Determine the (x, y) coordinate at the center of the cell enclosing the given text.  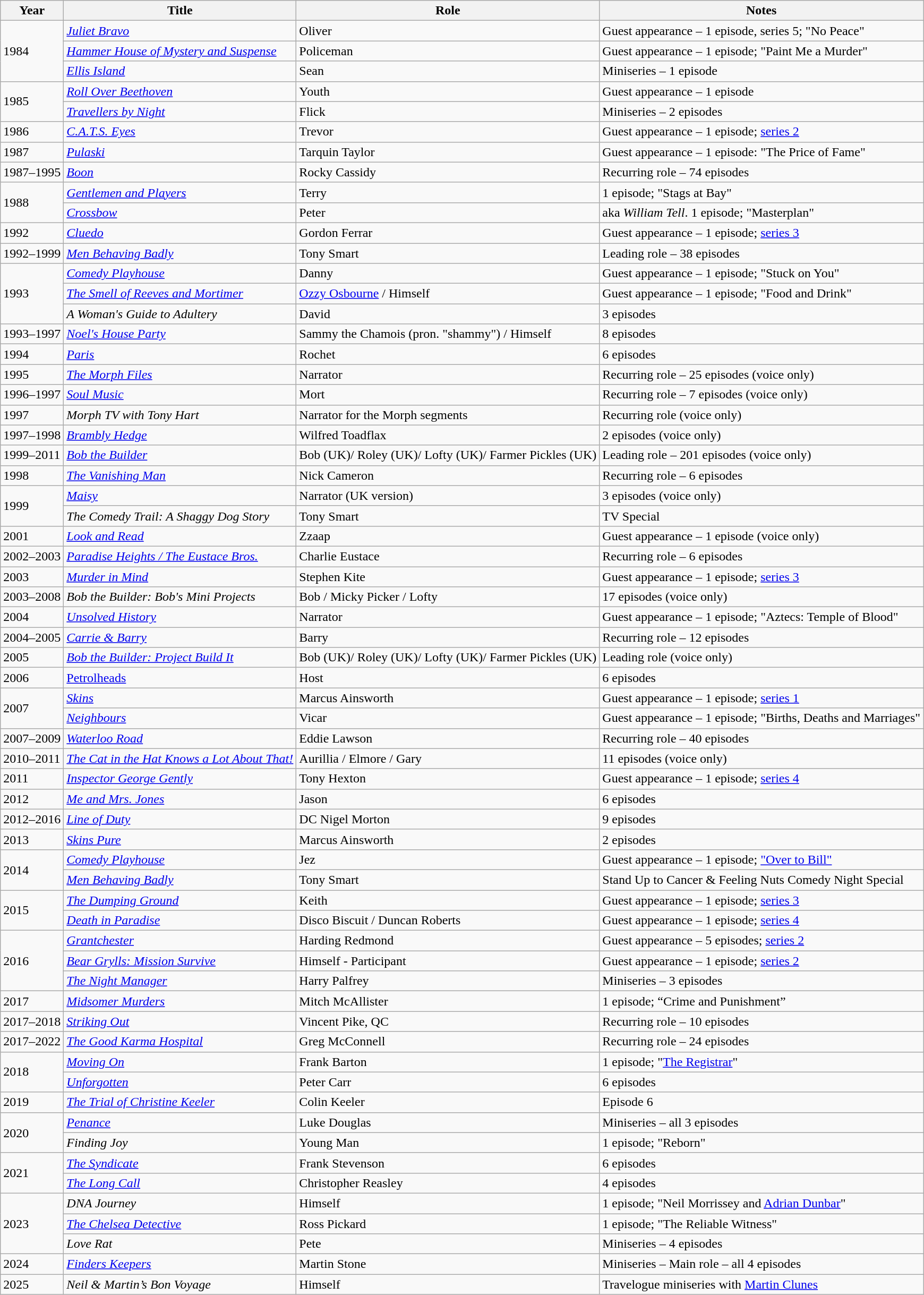
Juliet Bravo (180, 31)
The Long Call (180, 1183)
Luke Douglas (448, 1122)
Bob the Builder (180, 455)
Brambly Hedge (180, 435)
Guest appearance – 1 episode; "Aztecs: Temple of Blood" (762, 617)
Role (448, 11)
Recurring role (voice only) (762, 415)
2017 (32, 1001)
1986 (32, 132)
2023 (32, 1223)
Host (448, 678)
Miniseries – all 3 episodes (762, 1122)
Title (180, 11)
Policeman (448, 51)
Penance (180, 1122)
Look and Read (180, 536)
11 episodes (voice only) (762, 759)
Bear Grylls: Mission Survive (180, 961)
2017–2018 (32, 1021)
Trevor (448, 132)
2019 (32, 1102)
Waterloo Road (180, 738)
Sean (448, 71)
1993–1997 (32, 334)
1 episode; "The Registrar" (762, 1062)
2011 (32, 779)
Eddie Lawson (448, 738)
The Smell of Reeves and Mortimer (180, 294)
2016 (32, 961)
Tony Hexton (448, 779)
1 episode; "Neil Morrissey and Adrian Dunbar" (762, 1203)
2003 (32, 576)
Young Man (448, 1143)
Guest appearance – 1 episode; "Food and Drink" (762, 294)
Jason (448, 799)
The Night Manager (180, 981)
Petrolheads (180, 678)
The Trial of Christine Keeler (180, 1102)
Narrator (UK version) (448, 496)
2021 (32, 1173)
David (448, 314)
Martin Stone (448, 1264)
The Morph Files (180, 374)
Year (32, 11)
Frank Stevenson (448, 1163)
4 episodes (762, 1183)
1992–1999 (32, 253)
2025 (32, 1284)
Bob the Builder: Bob's Mini Projects (180, 597)
1985 (32, 101)
Moving On (180, 1062)
Stand Up to Cancer & Feeling Nuts Comedy Night Special (762, 880)
Harding Redmond (448, 941)
A Woman's Guide to Adultery (180, 314)
Grantchester (180, 941)
Guest appearance – 1 episode; "Births, Deaths and Marriages" (762, 718)
2024 (32, 1264)
Cluedo (180, 233)
2002–2003 (32, 556)
Pete (448, 1244)
1 episode; “Crime and Punishment” (762, 1001)
1997–1998 (32, 435)
Finders Keepers (180, 1264)
Nick Cameron (448, 475)
Wilfred Toadflax (448, 435)
Unforgotten (180, 1082)
2001 (32, 536)
2014 (32, 870)
2012–2016 (32, 819)
2013 (32, 839)
Guest appearance – 1 episode; "Stuck on You" (762, 274)
3 episodes (762, 314)
2007 (32, 708)
17 episodes (voice only) (762, 597)
Travelogue miniseries with Martin Clunes (762, 1284)
Recurring role – 24 episodes (762, 1042)
Recurring role – 74 episodes (762, 172)
Jez (448, 859)
Barry (448, 637)
2017–2022 (32, 1042)
The Dumping Ground (180, 900)
Boon (180, 172)
Terry (448, 192)
Recurring role – 10 episodes (762, 1021)
Recurring role – 12 episodes (762, 637)
Skins Pure (180, 839)
2018 (32, 1072)
Tarquin Taylor (448, 152)
Guest appearance – 1 episode; "Over to Bill" (762, 859)
Mort (448, 395)
Bob the Builder: Project Build It (180, 658)
Vicar (448, 718)
Peter (448, 212)
Noel's House Party (180, 334)
Line of Duty (180, 819)
2007–2009 (32, 738)
The Good Karma Hospital (180, 1042)
Harry Palfrey (448, 981)
Miniseries – 1 episode (762, 71)
Christopher Reasley (448, 1183)
Guest appearance – 5 episodes; series 2 (762, 941)
Guest appearance – 1 episode: "The Price of Fame" (762, 152)
Rocky Cassidy (448, 172)
1984 (32, 51)
Skins (180, 698)
Leading role (voice only) (762, 658)
Stephen Kite (448, 576)
Travellers by Night (180, 112)
Disco Biscuit / Duncan Roberts (448, 921)
1999–2011 (32, 455)
Greg McConnell (448, 1042)
The Cat in the Hat Knows a Lot About That! (180, 759)
1995 (32, 374)
Miniseries – Main role – all 4 episodes (762, 1264)
8 episodes (762, 334)
1997 (32, 415)
2 episodes (762, 839)
Gentlemen and Players (180, 192)
Murder in Mind (180, 576)
Danny (448, 274)
Recurring role – 25 episodes (voice only) (762, 374)
DNA Journey (180, 1203)
Maisy (180, 496)
2012 (32, 799)
1 episode; "Stags at Bay" (762, 192)
2005 (32, 658)
Charlie Eustace (448, 556)
Mitch McAllister (448, 1001)
1992 (32, 233)
Miniseries – 4 episodes (762, 1244)
DC Nigel Morton (448, 819)
Frank Barton (448, 1062)
Zzaap (448, 536)
Pulaski (180, 152)
1 episode; "Reborn" (762, 1143)
1994 (32, 354)
Notes (762, 11)
1 episode; "The Reliable Witness" (762, 1223)
Guest appearance – 1 episode, series 5; "No Peace" (762, 31)
1998 (32, 475)
1996–1997 (32, 395)
Finding Joy (180, 1143)
Flick (448, 112)
2010–2011 (32, 759)
2006 (32, 678)
Recurring role – 7 episodes (voice only) (762, 395)
Youth (448, 91)
1999 (32, 506)
2 episodes (voice only) (762, 435)
2003–2008 (32, 597)
Bob / Micky Picker / Lofty (448, 597)
Neil & Martin’s Bon Voyage (180, 1284)
Ozzy Osbourne / Himself (448, 294)
Neighbours (180, 718)
Oliver (448, 31)
Ross Pickard (448, 1223)
2004 (32, 617)
Episode 6 (762, 1102)
2015 (32, 910)
Miniseries – 2 episodes (762, 112)
Miniseries – 3 episodes (762, 981)
C.A.T.S. Eyes (180, 132)
Peter Carr (448, 1082)
Midsomer Murders (180, 1001)
1988 (32, 202)
2004–2005 (32, 637)
aka William Tell. 1 episode; "Masterplan" (762, 212)
Vincent Pike, QC (448, 1021)
Crossbow (180, 212)
Recurring role – 40 episodes (762, 738)
9 episodes (762, 819)
Roll Over Beethoven (180, 91)
Guest appearance – 1 episode; "Paint Me a Murder" (762, 51)
Gordon Ferrar (448, 233)
The Comedy Trail: A Shaggy Dog Story (180, 516)
Guest appearance – 1 episode; series 1 (762, 698)
Leading role – 38 episodes (762, 253)
Carrie & Barry (180, 637)
The Syndicate (180, 1163)
Ellis Island (180, 71)
Aurillia / Elmore / Gary (448, 759)
Himself - Participant (448, 961)
Soul Music (180, 395)
Sammy the Chamois (pron. "shammy") / Himself (448, 334)
1987–1995 (32, 172)
Death in Paradise (180, 921)
Love Rat (180, 1244)
Hammer House of Mystery and Suspense (180, 51)
Narrator for the Morph segments (448, 415)
Keith (448, 900)
Inspector George Gently (180, 779)
TV Special (762, 516)
Guest appearance – 1 episode (voice only) (762, 536)
Me and Mrs. Jones (180, 799)
Colin Keeler (448, 1102)
Morph TV with Tony Hart (180, 415)
Paris (180, 354)
The Chelsea Detective (180, 1223)
Paradise Heights / The Eustace Bros. (180, 556)
Striking Out (180, 1021)
Rochet (448, 354)
1987 (32, 152)
Leading role – 201 episodes (voice only) (762, 455)
The Vanishing Man (180, 475)
Guest appearance – 1 episode (762, 91)
Unsolved History (180, 617)
2020 (32, 1132)
1993 (32, 294)
3 episodes (voice only) (762, 496)
